Find where the given text appears and provide that cell's center as (x, y) coordinate. 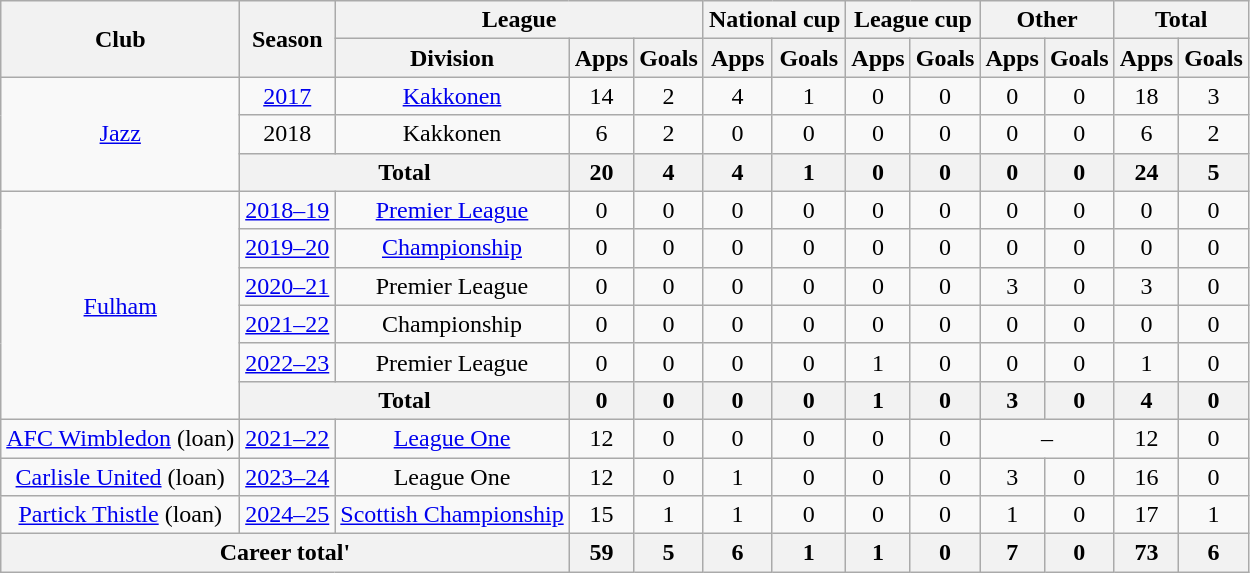
Partick Thistle (loan) (120, 515)
Fulham (120, 305)
2024–25 (288, 515)
2019–20 (288, 248)
2020–21 (288, 286)
Carlisle United (loan) (120, 477)
Other (1047, 20)
15 (601, 515)
Club (120, 39)
Jazz (120, 134)
2022–23 (288, 362)
– (1047, 438)
League (520, 20)
17 (1146, 515)
2023–24 (288, 477)
18 (1146, 96)
AFC Wimbledon (loan) (120, 438)
Scottish Championship (452, 515)
7 (1012, 553)
24 (1146, 172)
14 (601, 96)
59 (601, 553)
73 (1146, 553)
Division (452, 58)
16 (1146, 477)
Career total' (285, 553)
2018–19 (288, 210)
2018 (288, 134)
Season (288, 39)
2017 (288, 96)
League cup (913, 20)
20 (601, 172)
National cup (774, 20)
